Identify which cell holds the provided text, then report its [X, Y] central coordinate. 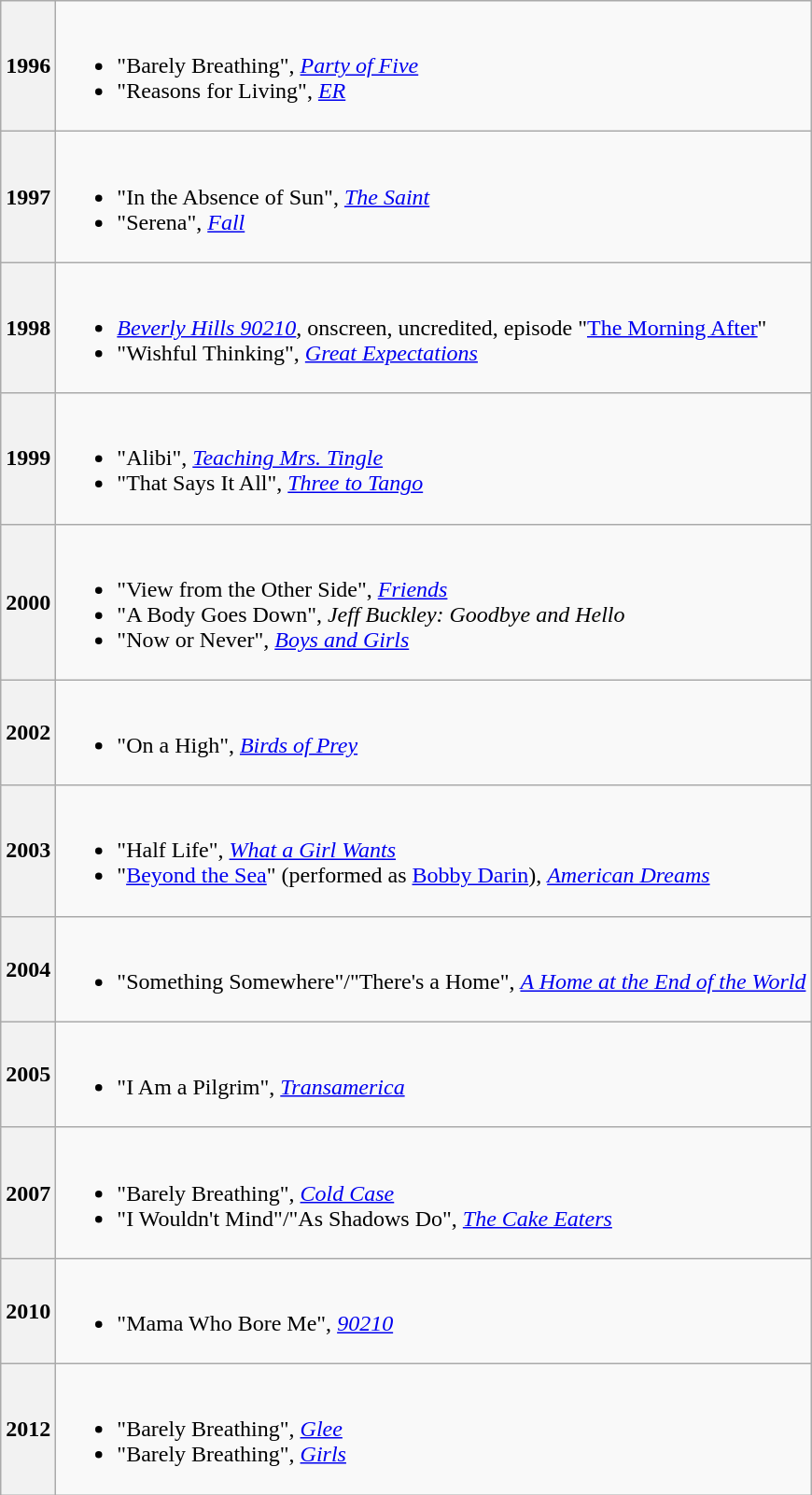
2007 [28, 1192]
Beverly Hills 90210, onscreen, uncredited, episode "The Morning After""Wishful Thinking", Great Expectations [433, 328]
"Half Life", What a Girl Wants"Beyond the Sea" (performed as Bobby Darin), American Dreams [433, 851]
2010 [28, 1311]
"In the Absence of Sun", The Saint"Serena", Fall [433, 197]
2004 [28, 969]
"Mama Who Bore Me", 90210 [433, 1311]
1999 [28, 458]
2000 [28, 601]
"Barely Breathing", Party of Five"Reasons for Living", ER [433, 66]
2002 [28, 732]
2012 [28, 1429]
1996 [28, 66]
"Alibi", Teaching Mrs. Tingle"That Says It All", Three to Tango [433, 458]
"View from the Other Side", Friends"A Body Goes Down", Jeff Buckley: Goodbye and Hello"Now or Never", Boys and Girls [433, 601]
"Barely Breathing", Cold Case"I Wouldn't Mind"/"As Shadows Do", The Cake Eaters [433, 1192]
1997 [28, 197]
"Barely Breathing", Glee"Barely Breathing", Girls [433, 1429]
"I Am a Pilgrim", Transamerica [433, 1074]
"On a High", Birds of Prey [433, 732]
1998 [28, 328]
"Something Somewhere"/"There's a Home", A Home at the End of the World [433, 969]
2005 [28, 1074]
2003 [28, 851]
